Find where the given text appears and provide that cell's center as (X, Y) coordinate. 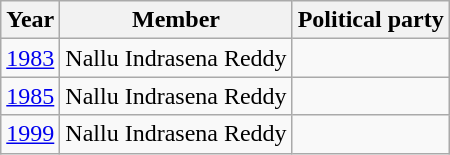
1983 (30, 58)
1985 (30, 96)
1999 (30, 134)
Year (30, 20)
Member (176, 20)
Political party (370, 20)
